Detect which cell encompasses the target text, then output its (X, Y) center coordinate. 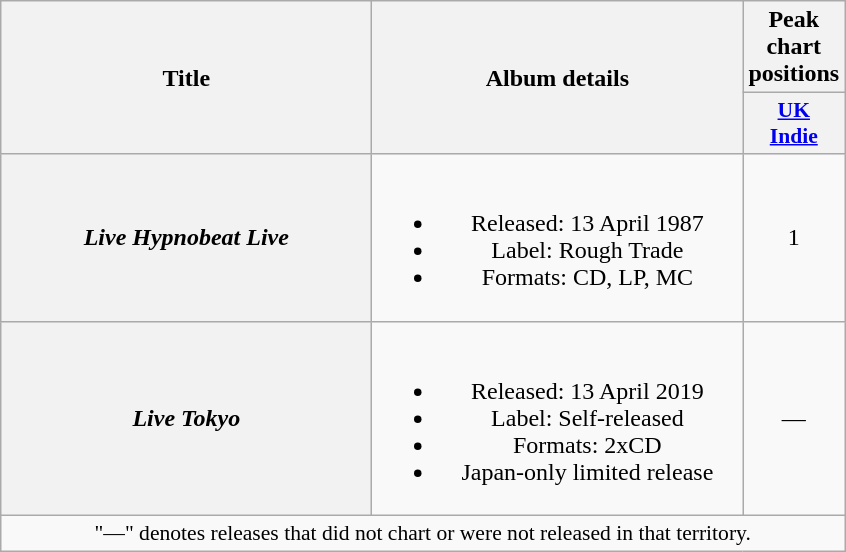
Peak chartpositions (794, 47)
Live Hypnobeat Live (186, 238)
1 (794, 238)
"—" denotes releases that did not chart or were not released in that territory. (423, 533)
Released: 13 April 1987Label: Rough TradeFormats: CD, LP, MC (558, 238)
Released: 13 April 2019Label: Self-releasedFormats: 2xCDJapan-only limited release (558, 418)
UKIndie (794, 124)
Live Tokyo (186, 418)
— (794, 418)
Title (186, 78)
Album details (558, 78)
